Detect which cell encompasses the target text, then output its (X, Y) center coordinate. 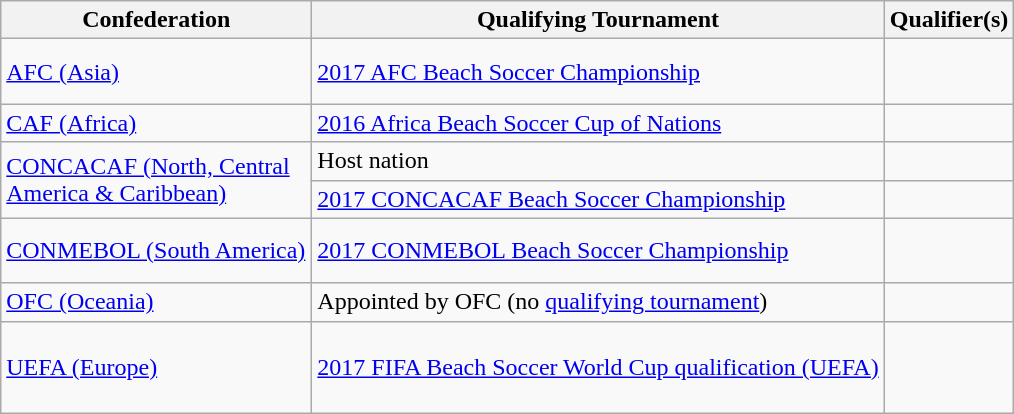
2017 FIFA Beach Soccer World Cup qualification (UEFA) (598, 367)
2017 CONMEBOL Beach Soccer Championship (598, 250)
2016 Africa Beach Soccer Cup of Nations (598, 123)
Appointed by OFC (no qualifying tournament) (598, 302)
OFC (Oceania) (156, 302)
Qualifying Tournament (598, 20)
Qualifier(s) (949, 20)
Host nation (598, 161)
Confederation (156, 20)
CONMEBOL (South America) (156, 250)
CONCACAF (North, Central America & Caribbean) (156, 180)
CAF (Africa) (156, 123)
2017 AFC Beach Soccer Championship (598, 72)
UEFA (Europe) (156, 367)
AFC (Asia) (156, 72)
2017 CONCACAF Beach Soccer Championship (598, 199)
